Output the [X, Y] coordinate of the center of the cell containing the given text.  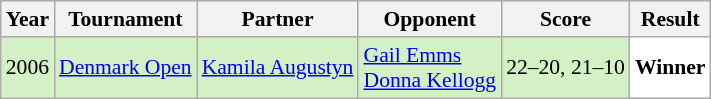
Winner [670, 68]
Gail Emms Donna Kellogg [430, 68]
Opponent [430, 19]
Partner [278, 19]
2006 [28, 68]
Result [670, 19]
Tournament [126, 19]
Denmark Open [126, 68]
Kamila Augustyn [278, 68]
Year [28, 19]
Score [566, 19]
22–20, 21–10 [566, 68]
